Scan for the cell matching the given text and deliver its (X, Y) coordinate at center. 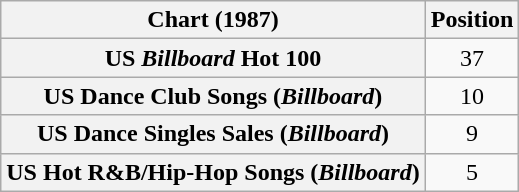
Position (472, 20)
Chart (1987) (213, 20)
9 (472, 134)
US Hot R&B/Hip-Hop Songs (Billboard) (213, 172)
37 (472, 58)
US Dance Club Songs (Billboard) (213, 96)
10 (472, 96)
US Dance Singles Sales (Billboard) (213, 134)
5 (472, 172)
US Billboard Hot 100 (213, 58)
